Output the [X, Y] coordinate of the center of the cell containing the given text.  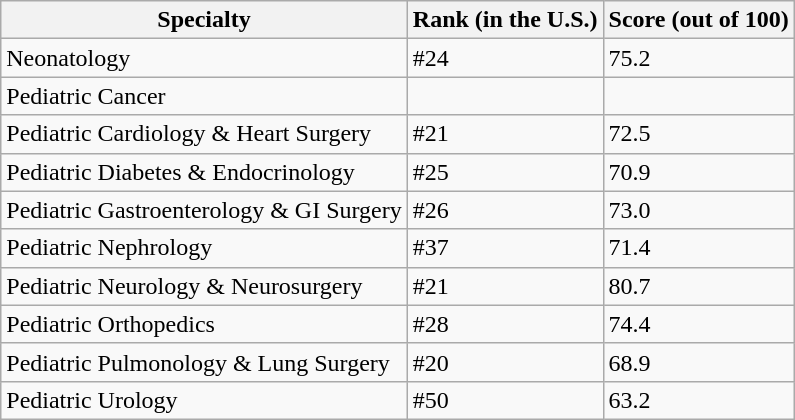
80.7 [698, 286]
#50 [505, 400]
70.9 [698, 172]
72.5 [698, 134]
Pediatric Gastroenterology & GI Surgery [204, 210]
#24 [505, 58]
#28 [505, 324]
Pediatric Cancer [204, 96]
Score (out of 100) [698, 20]
68.9 [698, 362]
Specialty [204, 20]
Pediatric Orthopedics [204, 324]
Pediatric Diabetes & Endocrinology [204, 172]
Rank (in the U.S.) [505, 20]
Pediatric Neurology & Neurosurgery [204, 286]
Pediatric Nephrology [204, 248]
#20 [505, 362]
63.2 [698, 400]
73.0 [698, 210]
#37 [505, 248]
71.4 [698, 248]
Neonatology [204, 58]
74.4 [698, 324]
Pediatric Urology [204, 400]
#26 [505, 210]
75.2 [698, 58]
Pediatric Cardiology & Heart Surgery [204, 134]
#25 [505, 172]
Pediatric Pulmonology & Lung Surgery [204, 362]
